Find where the given text appears and provide that cell's center as (x, y) coordinate. 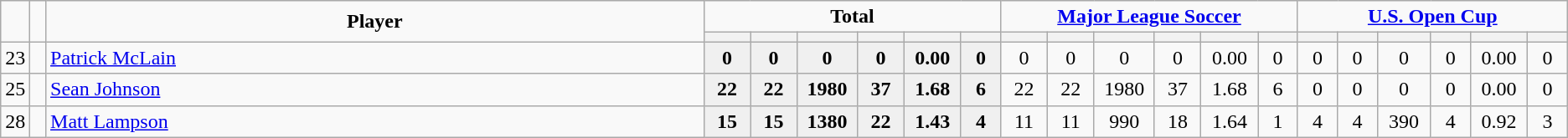
3 (1548, 121)
U.S. Open Cup (1432, 17)
23 (15, 58)
Major League Soccer (1149, 17)
990 (1124, 121)
25 (15, 89)
1.43 (932, 121)
Sean Johnson (375, 89)
1 (1278, 121)
0.92 (1498, 121)
Matt Lampson (375, 121)
Player (375, 22)
18 (1178, 121)
1380 (827, 121)
Patrick McLain (375, 58)
Total (853, 17)
1.64 (1230, 121)
28 (15, 121)
390 (1404, 121)
